Capture the cell that displays the provided text and extract its [X, Y] central coordinate. 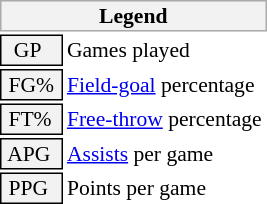
Legend [134, 16]
GP [31, 50]
Field-goal percentage [166, 85]
Assists per game [166, 154]
PPG [31, 188]
Free-throw percentage [166, 120]
Games played [166, 50]
Points per game [166, 188]
APG [31, 154]
FT% [31, 120]
FG% [31, 85]
